Output the [X, Y] coordinate of the center of the cell containing the given text.  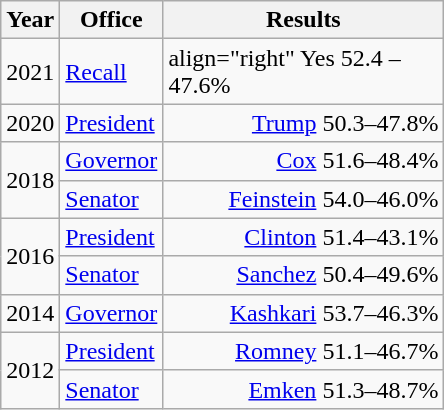
align="right" Yes 52.4 – 47.6% [304, 72]
Romney 51.1–46.7% [304, 351]
Feinstein 54.0–46.0% [304, 199]
Cox 51.6–48.4% [304, 161]
2018 [30, 180]
2012 [30, 370]
Recall [112, 72]
Office [112, 20]
Clinton 51.4–43.1% [304, 237]
Year [30, 20]
Kashkari 53.7–46.3% [304, 313]
2014 [30, 313]
2020 [30, 123]
Results [304, 20]
2021 [30, 72]
Emken 51.3–48.7% [304, 389]
2016 [30, 256]
Trump 50.3–47.8% [304, 123]
Sanchez 50.4–49.6% [304, 275]
